Locate the cell with the specified text and output its (x, y) center coordinate. 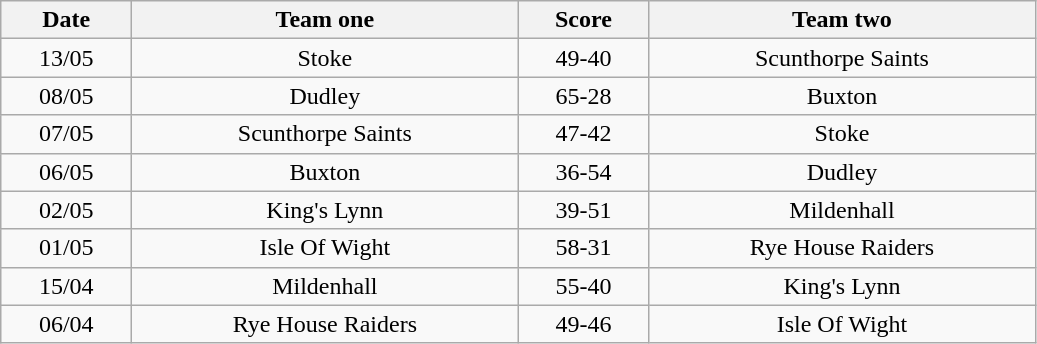
02/05 (66, 210)
06/04 (66, 324)
15/04 (66, 286)
01/05 (66, 248)
36-54 (584, 172)
Date (66, 20)
39-51 (584, 210)
49-40 (584, 58)
Team one (325, 20)
65-28 (584, 96)
47-42 (584, 134)
58-31 (584, 248)
55-40 (584, 286)
49-46 (584, 324)
13/05 (66, 58)
08/05 (66, 96)
07/05 (66, 134)
06/05 (66, 172)
Team two (842, 20)
Score (584, 20)
